Output the [X, Y] coordinate of the center of the cell containing the given text.  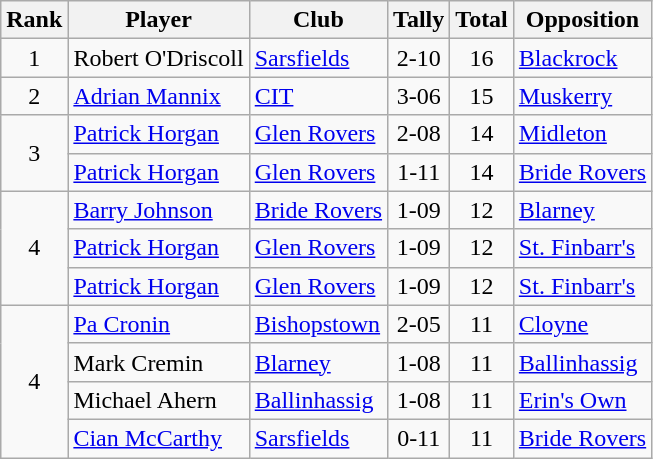
Muskerry [582, 96]
Adrian Mannix [158, 96]
Rank [34, 20]
2 [34, 96]
2-05 [419, 324]
1-11 [419, 172]
Pa Cronin [158, 324]
Bishopstown [318, 324]
2-10 [419, 58]
Cian McCarthy [158, 438]
Club [318, 20]
Total [482, 20]
Blackrock [582, 58]
Mark Cremin [158, 362]
Midleton [582, 134]
16 [482, 58]
Robert O'Driscoll [158, 58]
15 [482, 96]
Tally [419, 20]
3 [34, 153]
CIT [318, 96]
Barry Johnson [158, 210]
Michael Ahern [158, 400]
Cloyne [582, 324]
0-11 [419, 438]
Erin's Own [582, 400]
1 [34, 58]
Opposition [582, 20]
Player [158, 20]
3-06 [419, 96]
2-08 [419, 134]
